Provide the (x, y) coordinate of the cell's center where the given text is located.  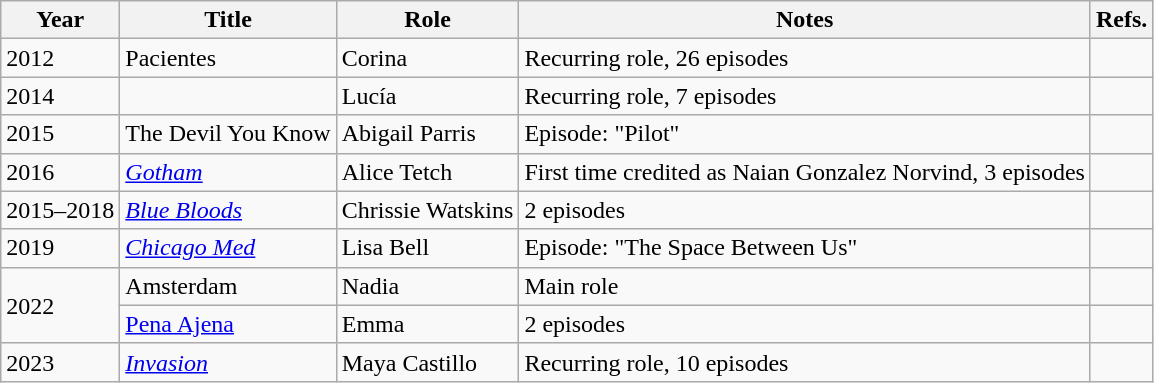
Recurring role, 26 episodes (805, 58)
Pena Ajena (228, 324)
2016 (60, 172)
Lucía (428, 96)
2022 (60, 305)
2023 (60, 362)
Maya Castillo (428, 362)
Abigail Parris (428, 134)
2014 (60, 96)
Episode: "Pilot" (805, 134)
Recurring role, 7 episodes (805, 96)
First time credited as Naian Gonzalez Norvind, 3 episodes (805, 172)
Alice Tetch (428, 172)
Title (228, 20)
2019 (60, 248)
2012 (60, 58)
Invasion (228, 362)
Blue Bloods (228, 210)
Year (60, 20)
Episode: "The Space Between Us" (805, 248)
Notes (805, 20)
Recurring role, 10 episodes (805, 362)
Main role (805, 286)
Gotham (228, 172)
Chicago Med (228, 248)
Chrissie Watskins (428, 210)
Lisa Bell (428, 248)
Emma (428, 324)
The Devil You Know (228, 134)
Refs. (1121, 20)
Role (428, 20)
Nadia (428, 286)
2015–2018 (60, 210)
Amsterdam (228, 286)
2015 (60, 134)
Corina (428, 58)
Pacientes (228, 58)
